From the cell containing the given text, extract its center point as [x, y] coordinate. 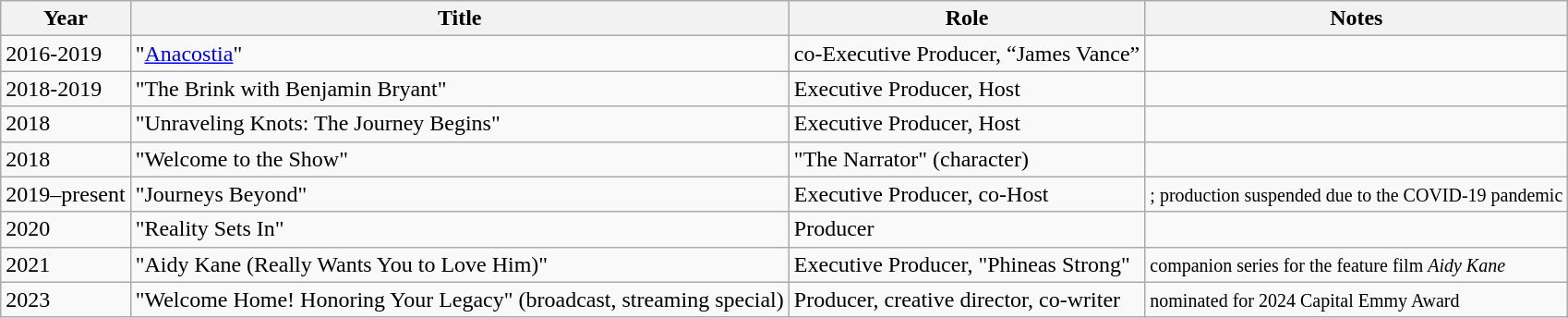
Title [460, 18]
"Welcome to the Show" [460, 159]
"Welcome Home! Honoring Your Legacy" (broadcast, streaming special) [460, 300]
Notes [1357, 18]
"The Brink with Benjamin Bryant" [460, 89]
"Unraveling Knots: The Journey Begins" [460, 124]
Executive Producer, "Phineas Strong" [967, 264]
2021 [66, 264]
co-Executive Producer, “James Vance” [967, 54]
2023 [66, 300]
Producer [967, 229]
"The Narrator" (character) [967, 159]
"Journeys Beyond" [460, 194]
companion series for the feature film Aidy Kane [1357, 264]
2016-2019 [66, 54]
; production suspended due to the COVID-19 pandemic [1357, 194]
2020 [66, 229]
nominated for 2024 Capital Emmy Award [1357, 300]
Producer, creative director, co-writer [967, 300]
"Anacostia" [460, 54]
2018-2019 [66, 89]
Executive Producer, co-Host [967, 194]
"Aidy Kane (Really Wants You to Love Him)" [460, 264]
Role [967, 18]
"Reality Sets In" [460, 229]
Year [66, 18]
2019–present [66, 194]
